Find where the given text appears and provide that cell's center as (x, y) coordinate. 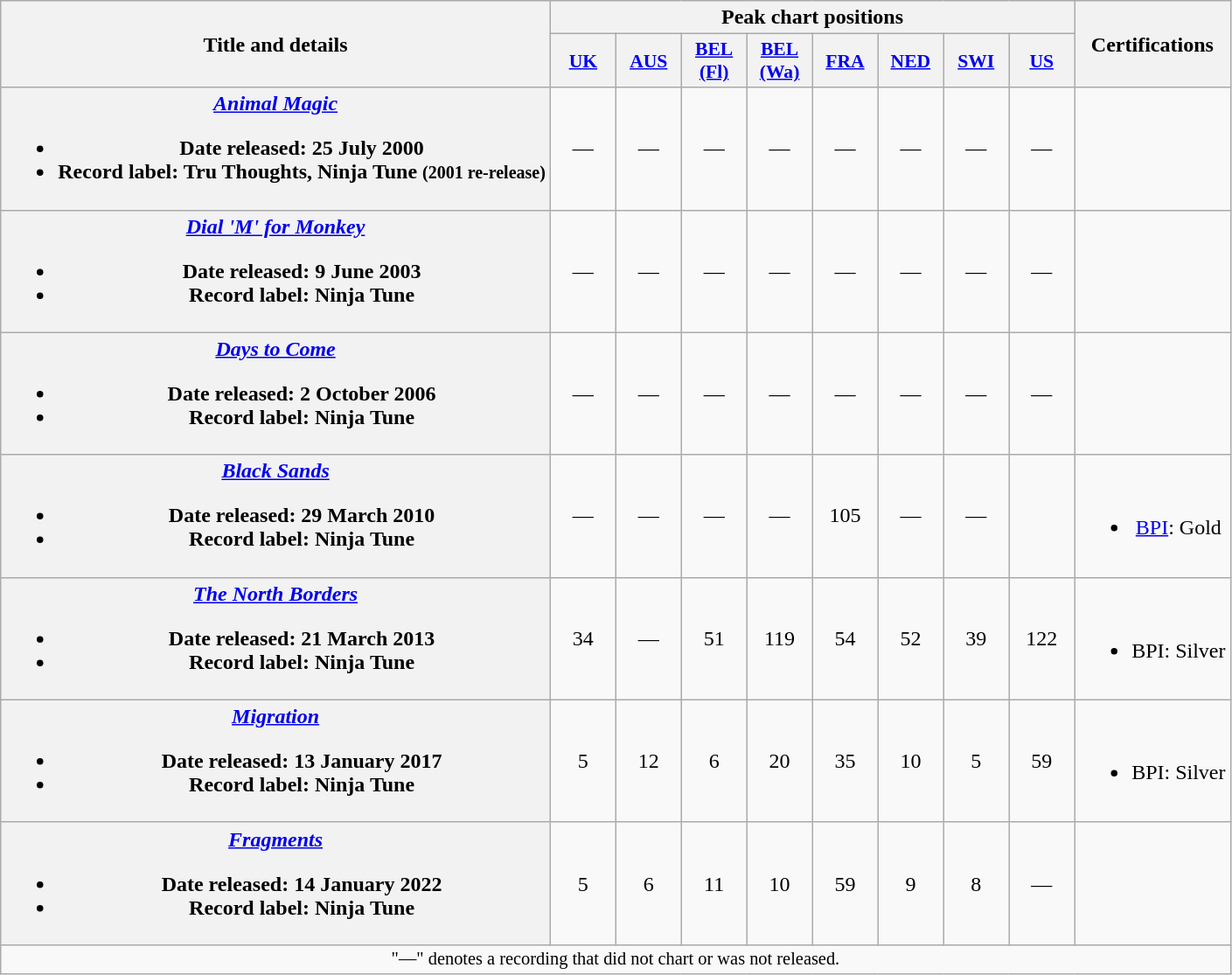
54 (845, 638)
"—" denotes a recording that did not chart or was not released. (616, 959)
The North BordersDate released: 21 March 2013Record label: Ninja Tune (276, 638)
SWI (976, 61)
Animal MagicDate released: 25 July 2000Record label: Tru Thoughts, Ninja Tune (2001 re-release) (276, 149)
35 (845, 761)
US (1042, 61)
52 (911, 638)
UK (582, 61)
11 (713, 883)
20 (780, 761)
Dial 'M' for MonkeyDate released: 9 June 2003Record label: Ninja Tune (276, 271)
105 (845, 516)
51 (713, 638)
AUS (649, 61)
34 (582, 638)
Black SandsDate released: 29 March 2010Record label: Ninja Tune (276, 516)
FragmentsDate released: 14 January 2022Record label: Ninja Tune (276, 883)
BPI: Gold (1152, 516)
FRA (845, 61)
Days to ComeDate released: 2 October 2006Record label: Ninja Tune (276, 393)
BEL (Fl) (713, 61)
12 (649, 761)
8 (976, 883)
Title and details (276, 44)
Certifications (1152, 44)
39 (976, 638)
119 (780, 638)
BEL (Wa) (780, 61)
9 (911, 883)
Peak chart positions (811, 17)
MigrationDate released: 13 January 2017Record label: Ninja Tune (276, 761)
NED (911, 61)
122 (1042, 638)
